Extract the (x, y) coordinate from the center of the cell holding the provided text.  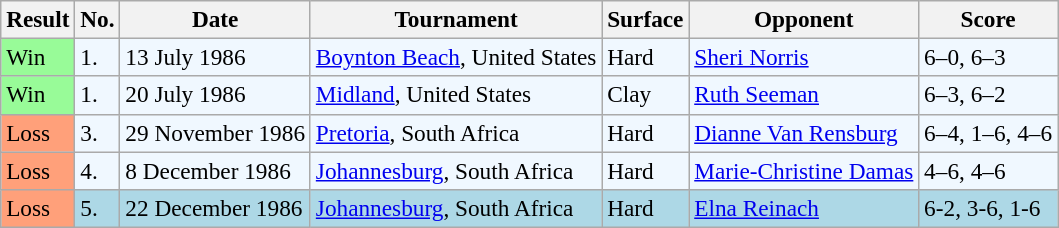
20 July 1986 (215, 95)
29 November 1986 (215, 133)
6–4, 1–6, 4–6 (988, 133)
13 July 1986 (215, 57)
Opponent (804, 19)
Elna Reinach (804, 208)
6–0, 6–3 (988, 57)
Surface (646, 19)
Midland, United States (456, 95)
4. (98, 170)
Date (215, 19)
Ruth Seeman (804, 95)
6-2, 3-6, 1-6 (988, 208)
Result (38, 19)
Tournament (456, 19)
6–3, 6–2 (988, 95)
3. (98, 133)
22 December 1986 (215, 208)
Pretoria, South Africa (456, 133)
Clay (646, 95)
5. (98, 208)
No. (98, 19)
Marie-Christine Damas (804, 170)
Score (988, 19)
4–6, 4–6 (988, 170)
Dianne Van Rensburg (804, 133)
8 December 1986 (215, 170)
Boynton Beach, United States (456, 57)
Sheri Norris (804, 57)
